Return the [X, Y] coordinate for the center point of the cell that contains the specified text.  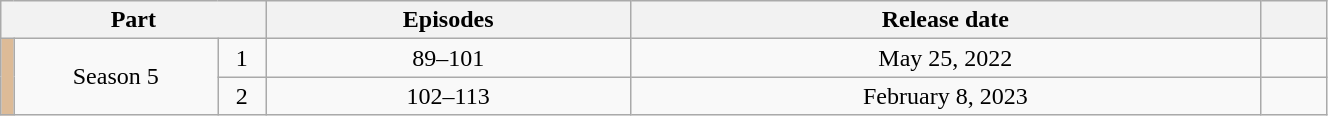
Part [134, 20]
May 25, 2022 [946, 58]
February 8, 2023 [946, 96]
Release date [946, 20]
1 [242, 58]
2 [242, 96]
Season 5 [116, 77]
102–113 [448, 96]
89–101 [448, 58]
Episodes [448, 20]
